Pinpoint the cell where the given text exists, returning its [x, y] midpoint coordinate. 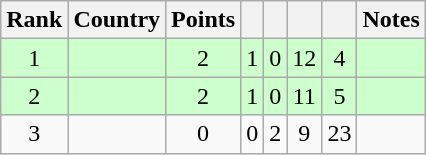
Rank [34, 20]
9 [304, 134]
23 [340, 134]
3 [34, 134]
12 [304, 58]
Country [117, 20]
Notes [391, 20]
11 [304, 96]
5 [340, 96]
Points [204, 20]
4 [340, 58]
